Pinpoint the cell where the given text exists, returning its [X, Y] midpoint coordinate. 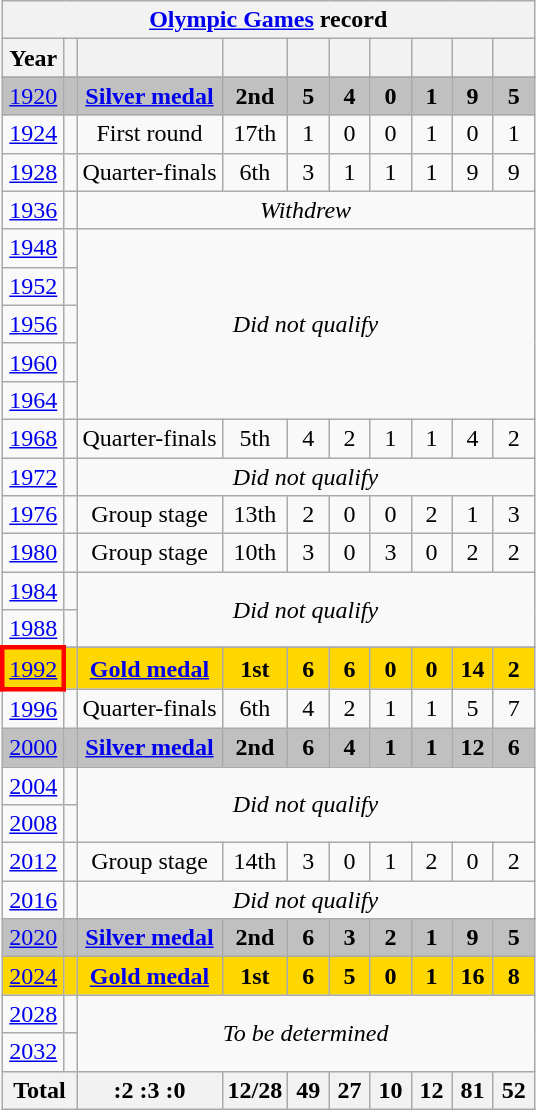
2008 [33, 824]
2000 [33, 747]
Total [40, 1090]
To be determined [306, 1033]
2024 [33, 976]
1924 [33, 134]
Withdrew [306, 210]
10th [255, 553]
52 [514, 1090]
17th [255, 134]
1988 [33, 629]
81 [472, 1090]
14th [255, 862]
13th [255, 515]
First round [150, 134]
1972 [33, 477]
8 [514, 976]
1980 [33, 553]
:2 :3 :0 [150, 1090]
1920 [33, 96]
1984 [33, 591]
16 [472, 976]
Year [33, 58]
1964 [33, 400]
2016 [33, 900]
1968 [33, 438]
1936 [33, 210]
2020 [33, 938]
2032 [33, 1052]
14 [472, 668]
2012 [33, 862]
5th [255, 438]
7 [514, 709]
1992 [33, 668]
2028 [33, 1014]
1928 [33, 172]
12/28 [255, 1090]
1948 [33, 248]
49 [308, 1090]
27 [350, 1090]
1960 [33, 362]
10 [390, 1090]
1976 [33, 515]
2004 [33, 785]
1956 [33, 324]
Olympic Games record [268, 20]
1996 [33, 709]
1952 [33, 286]
